Return the [x, y] coordinate for the center point of the cell that contains the specified text.  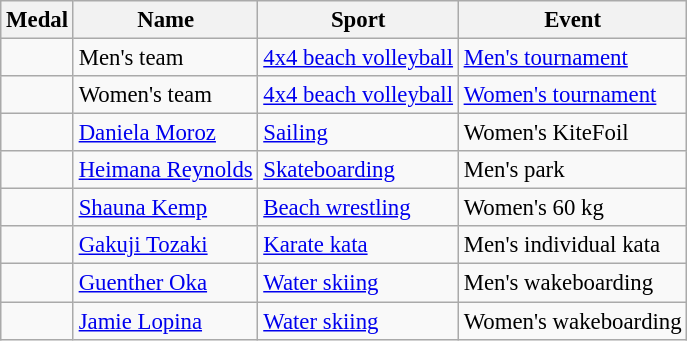
Men's park [572, 170]
Daniela Moroz [166, 133]
Beach wrestling [358, 208]
Women's wakeboarding [572, 321]
Gakuji Tozaki [166, 245]
Karate kata [358, 245]
Sport [358, 20]
Event [572, 20]
Women's 60 kg [572, 208]
Guenther Oka [166, 283]
Shauna Kemp [166, 208]
Men's individual kata [572, 245]
Men's tournament [572, 58]
Women's tournament [572, 95]
Women's KiteFoil [572, 133]
Jamie Lopina [166, 321]
Women's team [166, 95]
Medal [38, 20]
Sailing [358, 133]
Men's wakeboarding [572, 283]
Skateboarding [358, 170]
Men's team [166, 58]
Name [166, 20]
Heimana Reynolds [166, 170]
